Scan for the cell matching the given text and deliver its (X, Y) coordinate at center. 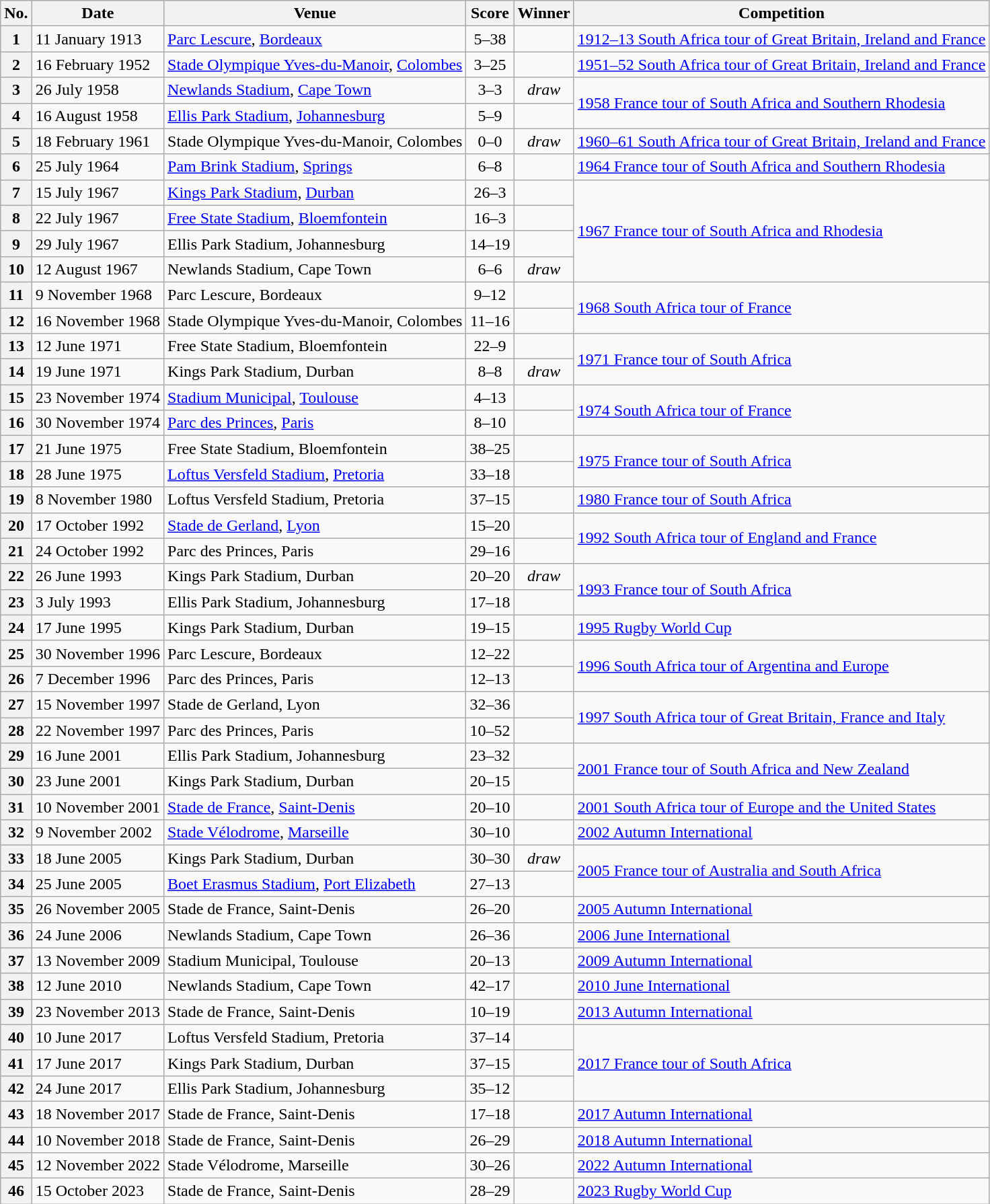
10–19 (490, 1012)
1960–61 South Africa tour of Great Britain, Ireland and France (782, 141)
22 (16, 576)
36 (16, 935)
8 (16, 218)
18 June 2005 (98, 858)
13 November 2009 (98, 961)
3–25 (490, 65)
27–13 (490, 884)
20–13 (490, 961)
35–12 (490, 1088)
6 (16, 167)
12 August 1967 (98, 269)
26–20 (490, 909)
32 (16, 833)
26 June 1993 (98, 576)
20–15 (490, 782)
14 (16, 372)
25 (16, 653)
12–22 (490, 653)
30 (16, 782)
28 (16, 730)
9 November 2002 (98, 833)
15–20 (490, 525)
Date (98, 13)
26 November 2005 (98, 909)
Venue (315, 13)
1997 South Africa tour of Great Britain, France and Italy (782, 717)
33–18 (490, 474)
29 (16, 756)
8–10 (490, 423)
23–32 (490, 756)
23 (16, 602)
3 (16, 90)
2005 Autumn International (782, 909)
16 August 1958 (98, 116)
1974 South Africa tour of France (782, 410)
9–12 (490, 295)
37 (16, 961)
2005 France tour of Australia and South Africa (782, 871)
45 (16, 1166)
28–29 (490, 1191)
17 (16, 449)
16–3 (490, 218)
12 (16, 321)
2022 Autumn International (782, 1166)
28 June 1975 (98, 474)
19–15 (490, 628)
27 (16, 704)
34 (16, 884)
31 (16, 807)
33 (16, 858)
16 (16, 423)
17 June 1995 (98, 628)
23 June 2001 (98, 782)
26–3 (490, 192)
30–10 (490, 833)
32–36 (490, 704)
Competition (782, 13)
20–10 (490, 807)
16 June 2001 (98, 756)
3–3 (490, 90)
13 (16, 346)
25 July 1964 (98, 167)
25 June 2005 (98, 884)
2017 Autumn International (782, 1114)
29 July 1967 (98, 243)
2006 June International (782, 935)
22 July 1967 (98, 218)
11–16 (490, 321)
Pam Brink Stadium, Springs (315, 167)
2 (16, 65)
12 June 2010 (98, 986)
38 (16, 986)
1995 Rugby World Cup (782, 628)
42–17 (490, 986)
38–25 (490, 449)
17 June 2017 (98, 1063)
1967 France tour of South Africa and Rhodesia (782, 231)
42 (16, 1088)
2002 Autumn International (782, 833)
2001 South Africa tour of Europe and the United States (782, 807)
12 June 1971 (98, 346)
1 (16, 39)
30–26 (490, 1166)
10 November 2018 (98, 1140)
18 (16, 474)
15 July 1967 (98, 192)
26–29 (490, 1140)
29–16 (490, 551)
14–19 (490, 243)
39 (16, 1012)
15 November 1997 (98, 704)
22–9 (490, 346)
10 June 2017 (98, 1037)
2009 Autumn International (782, 961)
8–8 (490, 372)
2017 France tour of South Africa (782, 1063)
2001 France tour of South Africa and New Zealand (782, 769)
24 June 2006 (98, 935)
4 (16, 116)
24 (16, 628)
7 (16, 192)
20–20 (490, 576)
30–30 (490, 858)
Score (490, 13)
26 (16, 679)
26–36 (490, 935)
24 June 2017 (98, 1088)
5–38 (490, 39)
No. (16, 13)
5–9 (490, 116)
23 November 1974 (98, 398)
16 February 1952 (98, 65)
43 (16, 1114)
19 (16, 500)
1980 France tour of South Africa (782, 500)
22 November 1997 (98, 730)
7 December 1996 (98, 679)
16 November 1968 (98, 321)
2023 Rugby World Cup (782, 1191)
4–13 (490, 398)
1993 France tour of South Africa (782, 589)
1996 South Africa tour of Argentina and Europe (782, 666)
30 November 1996 (98, 653)
46 (16, 1191)
15 (16, 398)
40 (16, 1037)
9 November 1968 (98, 295)
12 November 2022 (98, 1166)
8 November 1980 (98, 500)
Boet Erasmus Stadium, Port Elizabeth (315, 884)
6–6 (490, 269)
17 October 1992 (98, 525)
10–52 (490, 730)
1992 South Africa tour of England and France (782, 538)
41 (16, 1063)
10 November 2001 (98, 807)
1958 France tour of South Africa and Southern Rhodesia (782, 103)
2018 Autumn International (782, 1140)
37–14 (490, 1037)
5 (16, 141)
3 July 1993 (98, 602)
15 October 2023 (98, 1191)
18 November 2017 (98, 1114)
11 (16, 295)
30 November 1974 (98, 423)
2010 June International (782, 986)
0–0 (490, 141)
11 January 1913 (98, 39)
9 (16, 243)
10 (16, 269)
2013 Autumn International (782, 1012)
18 February 1961 (98, 141)
21 June 1975 (98, 449)
1951–52 South Africa tour of Great Britain, Ireland and France (782, 65)
19 June 1971 (98, 372)
1975 France tour of South Africa (782, 461)
1971 France tour of South Africa (782, 359)
44 (16, 1140)
23 November 2013 (98, 1012)
12–13 (490, 679)
1964 France tour of South Africa and Southern Rhodesia (782, 167)
35 (16, 909)
21 (16, 551)
24 October 1992 (98, 551)
26 July 1958 (98, 90)
1968 South Africa tour of France (782, 307)
6–8 (490, 167)
1912–13 South Africa tour of Great Britain, Ireland and France (782, 39)
Winner (543, 13)
20 (16, 525)
